Pinpoint the cell where the given text exists, returning its [x, y] midpoint coordinate. 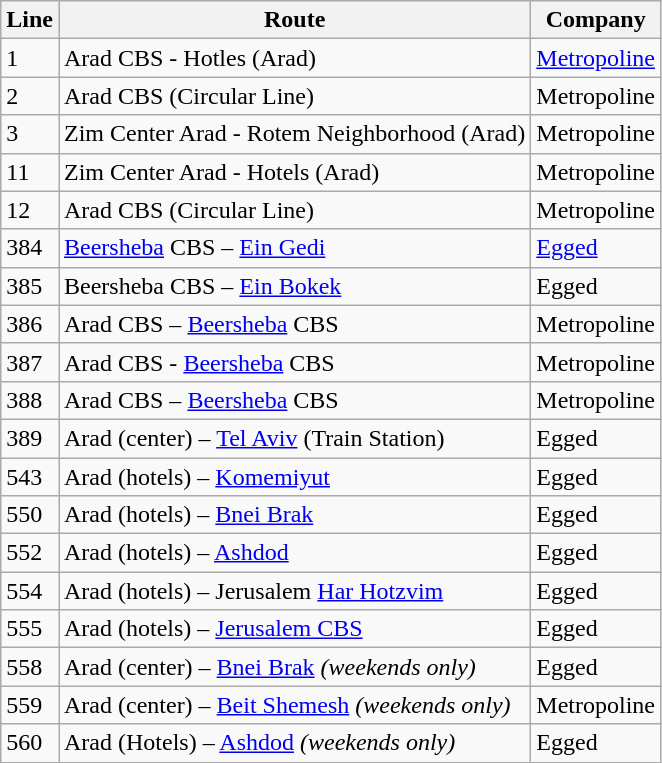
11 [30, 172]
Arad (center) – Bnei Brak (weekends only) [294, 667]
Arad (center) – Beit Shemesh (weekends only) [294, 705]
560 [30, 743]
384 [30, 248]
Beersheba CBS – Ein Bokek [294, 286]
1 [30, 58]
Beersheba CBS – Ein Gedi [294, 248]
Route [294, 20]
Arad CBS - Beersheba CBS [294, 362]
Arad (hotels) – Ashdod [294, 553]
386 [30, 324]
2 [30, 96]
558 [30, 667]
Arad (hotels) – Jerusalem Har Hotzvim [294, 591]
Arad (hotels) – Bnei Brak [294, 515]
555 [30, 629]
543 [30, 477]
Arad (hotels) – Jerusalem CBS [294, 629]
Zim Center Arad - Rotem Neighborhood (Arad) [294, 134]
12 [30, 210]
Zim Center Arad - Hotels (Arad) [294, 172]
Company [596, 20]
550 [30, 515]
3 [30, 134]
388 [30, 400]
559 [30, 705]
Line [30, 20]
Arad (center) – Tel Aviv (Train Station) [294, 438]
Arad (Hotels) – Ashdod (weekends only) [294, 743]
554 [30, 591]
552 [30, 553]
Arad CBS - Hotles (Arad) [294, 58]
387 [30, 362]
389 [30, 438]
385 [30, 286]
Arad (hotels) – Komemiyut [294, 477]
